Pinpoint the cell where the given text exists, returning its [X, Y] midpoint coordinate. 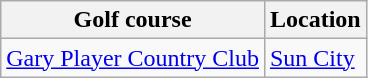
Sun City [315, 58]
Golf course [133, 20]
Location [315, 20]
Gary Player Country Club [133, 58]
